Provide the [x, y] coordinate of the cell's center where the given text is located.  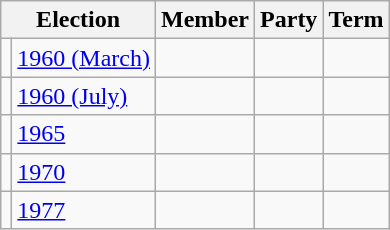
Election [78, 20]
Term [356, 20]
Party [289, 20]
1970 [84, 172]
1965 [84, 134]
1960 (March) [84, 58]
1977 [84, 210]
1960 (July) [84, 96]
Member [206, 20]
